Find where the given text appears and provide that cell's center as (x, y) coordinate. 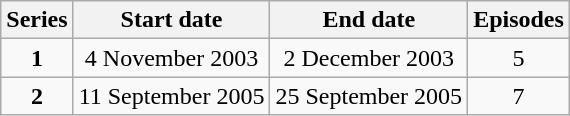
Episodes (519, 20)
2 December 2003 (369, 58)
4 November 2003 (172, 58)
Series (37, 20)
5 (519, 58)
1 (37, 58)
End date (369, 20)
7 (519, 96)
25 September 2005 (369, 96)
Start date (172, 20)
2 (37, 96)
11 September 2005 (172, 96)
